Locate the cell with the specified text and output its [x, y] center coordinate. 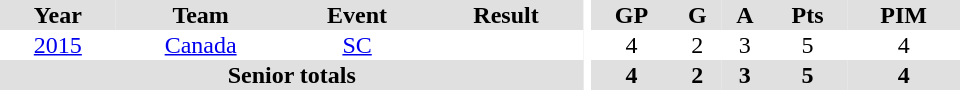
A [745, 15]
Year [58, 15]
Result [506, 15]
G [698, 15]
Event [358, 15]
Canada [201, 45]
SC [358, 45]
GP [631, 15]
Senior totals [292, 75]
2015 [58, 45]
Pts [808, 15]
Team [201, 15]
PIM [904, 15]
